Detect which cell encompasses the target text, then output its [X, Y] center coordinate. 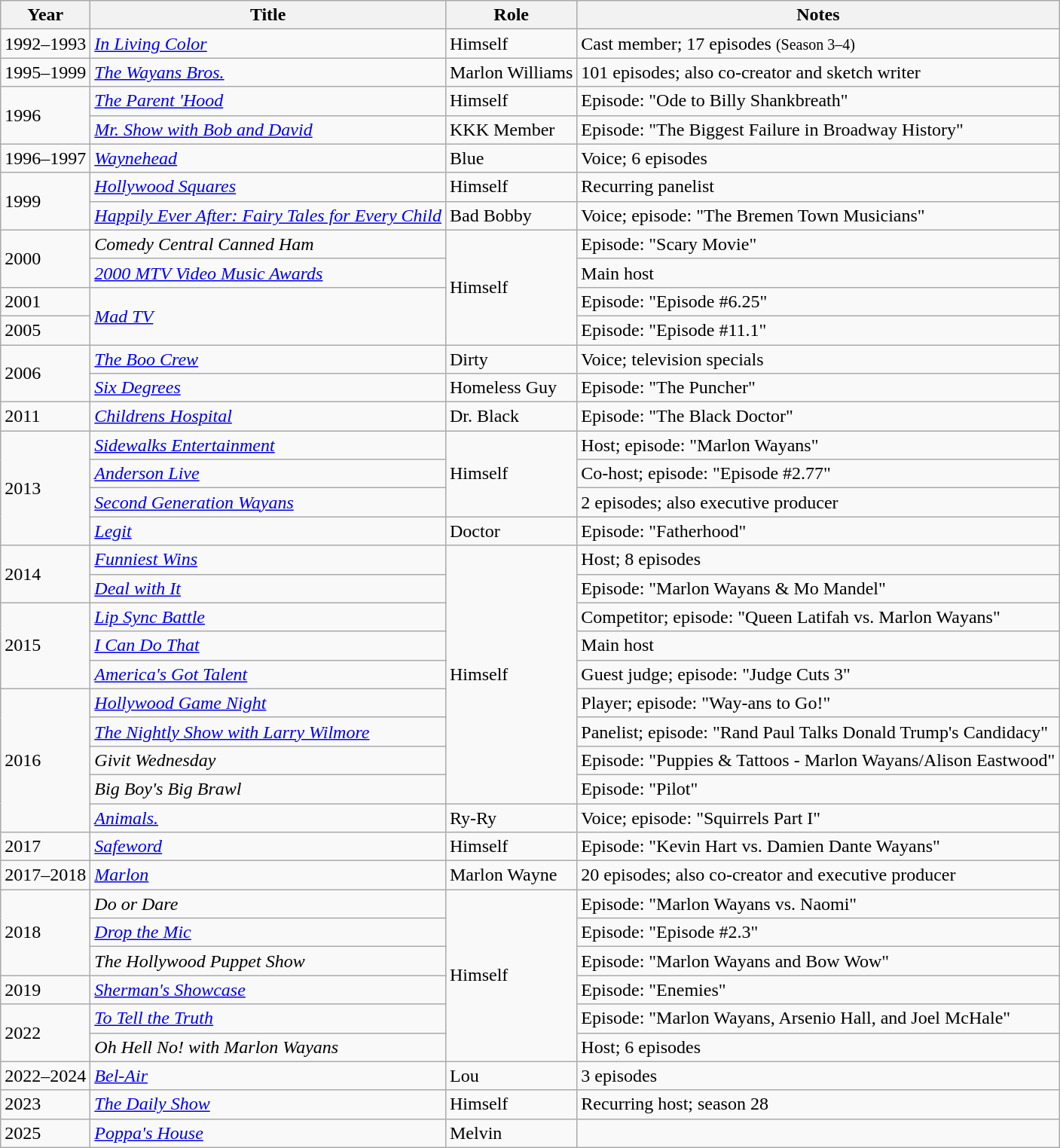
Doctor [511, 531]
Mad TV [268, 316]
Bel-Air [268, 1076]
Funniest Wins [268, 560]
2014 [45, 574]
Deal with It [268, 588]
Recurring host; season 28 [818, 1104]
2017 [45, 847]
1996 [45, 115]
2017–2018 [45, 875]
KKK Member [511, 130]
Six Degrees [268, 388]
The Nightly Show with Larry Wilmore [268, 731]
The Boo Crew [268, 359]
2022–2024 [45, 1076]
Role [511, 15]
2018 [45, 933]
Cast member; 17 episodes (Season 3–4) [818, 44]
Safeword [268, 847]
Marlon Williams [511, 72]
2006 [45, 374]
Happily Ever After: Fairy Tales for Every Child [268, 215]
Voice; television specials [818, 359]
Childrens Hospital [268, 417]
Episode: "Enemies" [818, 990]
Oh Hell No! with Marlon Wayans [268, 1047]
Episode: "Episode #2.3" [818, 933]
Second Generation Wayans [268, 502]
2023 [45, 1104]
Episode: "Kevin Hart vs. Damien Dante Wayans" [818, 847]
Homeless Guy [511, 388]
Competitor; episode: "Queen Latifah vs. Marlon Wayans" [818, 617]
The Hollywood Puppet Show [268, 961]
2000 [45, 258]
2013 [45, 488]
Hollywood Game Night [268, 703]
2025 [45, 1133]
Anderson Live [268, 474]
Sherman's Showcase [268, 990]
1992–1993 [45, 44]
2 episodes; also executive producer [818, 502]
2005 [45, 330]
Givit Wednesday [268, 760]
20 episodes; also co-creator and executive producer [818, 875]
2001 [45, 301]
America's Got Talent [268, 674]
Episode: "The Puncher" [818, 388]
Dr. Black [511, 417]
Panelist; episode: "Rand Paul Talks Donald Trump's Candidacy" [818, 731]
Episode: "Episode #6.25" [818, 301]
1995–1999 [45, 72]
Episode: "Episode #11.1" [818, 330]
Player; episode: "Way-ans to Go!" [818, 703]
Hollywood Squares [268, 187]
101 episodes; also co-creator and sketch writer [818, 72]
Title [268, 15]
Guest judge; episode: "Judge Cuts 3" [818, 674]
Episode: "The Biggest Failure in Broadway History" [818, 130]
Host; 6 episodes [818, 1047]
Marlon [268, 875]
The Daily Show [268, 1104]
Lip Sync Battle [268, 617]
Episode: "Pilot" [818, 789]
2019 [45, 990]
Ry-Ry [511, 817]
Voice; episode: "Squirrels Part I" [818, 817]
Dirty [511, 359]
Marlon Wayne [511, 875]
To Tell the Truth [268, 1018]
Recurring panelist [818, 187]
Host; 8 episodes [818, 560]
2011 [45, 417]
The Wayans Bros. [268, 72]
Episode: "Marlon Wayans vs. Naomi" [818, 904]
Co-host; episode: "Episode #2.77" [818, 474]
Episode: "Scary Movie" [818, 244]
Episode: "Fatherhood" [818, 531]
2016 [45, 760]
Blue [511, 158]
The Parent 'Hood [268, 101]
Voice; 6 episodes [818, 158]
Episode: "Marlon Wayans & Mo Mandel" [818, 588]
Do or Dare [268, 904]
Big Boy's Big Brawl [268, 789]
Episode: "Ode to Billy Shankbreath" [818, 101]
Comedy Central Canned Ham [268, 244]
Voice; episode: "The Bremen Town Musicians" [818, 215]
Lou [511, 1076]
Legit [268, 531]
Episode: "The Black Doctor" [818, 417]
1999 [45, 201]
Bad Bobby [511, 215]
Episode: "Marlon Wayans and Bow Wow" [818, 961]
Melvin [511, 1133]
Waynehead [268, 158]
2022 [45, 1033]
Year [45, 15]
Episode: "Puppies & Tattoos - Marlon Wayans/Alison Eastwood" [818, 760]
Notes [818, 15]
3 episodes [818, 1076]
Episode: "Marlon Wayans, Arsenio Hall, and Joel McHale" [818, 1018]
Mr. Show with Bob and David [268, 130]
1996–1997 [45, 158]
In Living Color [268, 44]
2015 [45, 646]
Poppa's House [268, 1133]
2000 MTV Video Music Awards [268, 273]
Host; episode: "Marlon Wayans" [818, 445]
Animals. [268, 817]
Sidewalks Entertainment [268, 445]
I Can Do That [268, 646]
Drop the Mic [268, 933]
